Pinpoint the cell where the given text exists, returning its (x, y) midpoint coordinate. 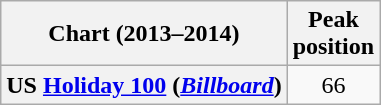
US Holiday 100 (Billboard) (144, 85)
Peakposition (333, 34)
Chart (2013–2014) (144, 34)
66 (333, 85)
